Determine the (X, Y) coordinate at the center of the cell enclosing the given text.  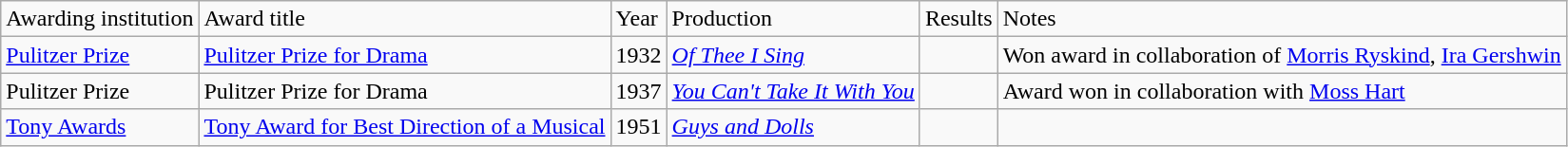
Award won in collaboration with Moss Hart (1282, 91)
Results (958, 19)
1937 (639, 91)
1932 (639, 55)
You Can't Take It With You (793, 91)
Award title (405, 19)
Production (793, 19)
1951 (639, 127)
Notes (1282, 19)
Of Thee I Sing (793, 55)
Tony Award for Best Direction of a Musical (405, 127)
Won award in collaboration of Morris Ryskind, Ira Gershwin (1282, 55)
Guys and Dolls (793, 127)
Awarding institution (100, 19)
Tony Awards (100, 127)
Year (639, 19)
